Find where the given text appears and provide that cell's center as [x, y] coordinate. 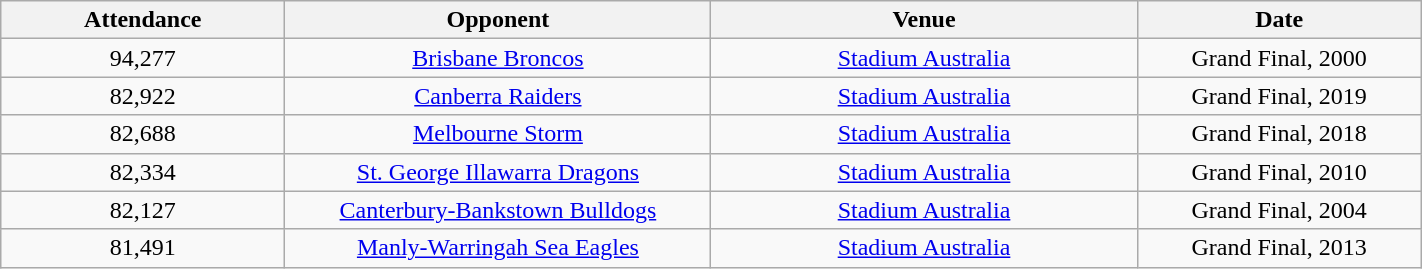
Venue [924, 20]
82,922 [143, 96]
94,277 [143, 58]
Melbourne Storm [498, 134]
Attendance [143, 20]
81,491 [143, 248]
82,334 [143, 172]
Grand Final, 2000 [1279, 58]
Grand Final, 2010 [1279, 172]
82,688 [143, 134]
Canterbury-Bankstown Bulldogs [498, 210]
Grand Final, 2013 [1279, 248]
Grand Final, 2018 [1279, 134]
Manly-Warringah Sea Eagles [498, 248]
Date [1279, 20]
St. George Illawarra Dragons [498, 172]
Brisbane Broncos [498, 58]
Grand Final, 2019 [1279, 96]
Grand Final, 2004 [1279, 210]
82,127 [143, 210]
Opponent [498, 20]
Canberra Raiders [498, 96]
